Search for the cell housing the specified text and yield its (X, Y) center coordinate. 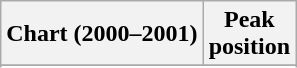
Chart (2000–2001) (102, 34)
Peakposition (249, 34)
